Search for the cell housing the specified text and yield its [x, y] center coordinate. 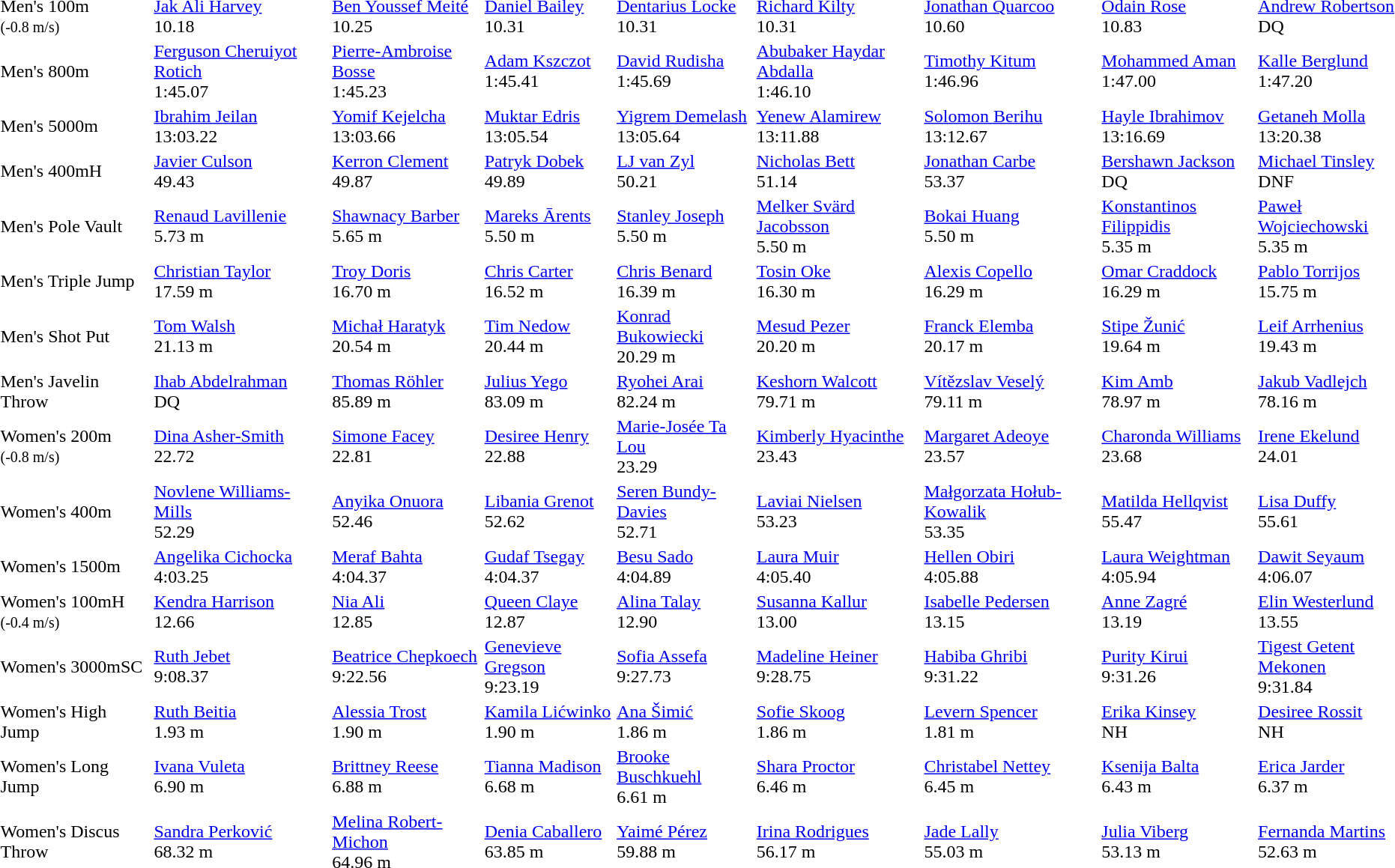
Gudaf Tsegay 4:04.37 [548, 566]
Tianna Madison 6.68 m [548, 777]
Shara Proctor 6.46 m [838, 777]
Julius Yego 83.09 m [548, 391]
Sofia Assefa 9:27.73 [685, 667]
Hellen Obiri 4:05.88 [1011, 566]
Ruth Jebet 9:08.37 [241, 667]
Beatrice Chepkoech 9:22.56 [406, 667]
Queen Claye 12.87 [548, 611]
Seren Bundy-Davies 52.71 [685, 512]
Habiba Ghribi 9:31.22 [1011, 667]
Dina Asher-Smith 22.72 [241, 446]
Bokai Huang 5.50 m [1011, 226]
Kamila Lićwinko 1.90 m [548, 722]
Yenew Alamirew 13:11.88 [838, 126]
Franck Elemba 20.17 m [1011, 336]
Konrad Bukowiecki 20.29 m [685, 336]
Ferguson Cheruiyot Rotich 1:45.07 [241, 71]
David Rudisha 1:45.69 [685, 71]
Mesud Pezer 20.20 m [838, 336]
Brooke Buschkuehl 6.61 m [685, 777]
Simone Facey 22.81 [406, 446]
Nia Ali 12.85 [406, 611]
Levern Spencer 1.81 m [1011, 722]
Brittney Reese 6.88 m [406, 777]
Mareks Ārents 5.50 m [548, 226]
Tim Nedow 20.44 m [548, 336]
Anyika Onuora 52.46 [406, 512]
Stipe Žunić 19.64 m [1178, 336]
Libania Grenot 52.62 [548, 512]
Muktar Edris 13:05.54 [548, 126]
Isabelle Pedersen 13.15 [1011, 611]
Kerron Clement 49.87 [406, 171]
Vítězslav Veselý 79.11 m [1011, 391]
Stanley Joseph 5.50 m [685, 226]
Ruth Beitia 1.93 m [241, 722]
Yomif Kejelcha 13:03.66 [406, 126]
Ibrahim Jeilan 13:03.22 [241, 126]
Troy Doris 16.70 m [406, 282]
Genevieve Gregson 9:23.19 [548, 667]
Omar Craddock 16.29 m [1178, 282]
Purity Kirui 9:31.26 [1178, 667]
Adam Kszczot 1:45.41 [548, 71]
Anne Zagré 13.19 [1178, 611]
Meraf Bahta 4:04.37 [406, 566]
Alessia Trost 1.90 m [406, 722]
Angelika Cichocka 4:03.25 [241, 566]
Mohammed Aman 1:47.00 [1178, 71]
Małgorzata Hołub-Kowalik 53.35 [1011, 512]
Kim Amb 78.97 m [1178, 391]
Bershawn Jackson DQ [1178, 171]
Nicholas Bett 51.14 [838, 171]
Tom Walsh 21.13 m [241, 336]
Keshorn Walcott 79.71 m [838, 391]
Besu Sado 4:04.89 [685, 566]
Patryk Dobek 49.89 [548, 171]
Sofie Skoog 1.86 m [838, 722]
Margaret Adeoye 23.57 [1011, 446]
Javier Culson 49.43 [241, 171]
Hayle Ibrahimov 13:16.69 [1178, 126]
Madeline Heiner 9:28.75 [838, 667]
LJ van Zyl 50.21 [685, 171]
Abubaker Haydar Abdalla 1:46.10 [838, 71]
Desiree Henry 22.88 [548, 446]
Susanna Kallur 13.00 [838, 611]
Laura Weightman 4:05.94 [1178, 566]
Melker Svärd Jacobsson 5.50 m [838, 226]
Kimberly Hyacinthe 23.43 [838, 446]
Matilda Hellqvist 55.47 [1178, 512]
Shawnacy Barber 5.65 m [406, 226]
Ryohei Arai 82.24 m [685, 391]
Jonathan Carbe 53.37 [1011, 171]
Alexis Copello 16.29 m [1011, 282]
Laviai Nielsen 53.23 [838, 512]
Chris Carter 16.52 m [548, 282]
Yigrem Demelash 13:05.64 [685, 126]
Kendra Harrison 12.66 [241, 611]
Timothy Kitum 1:46.96 [1011, 71]
Laura Muir 4:05.40 [838, 566]
Ksenija Balta 6.43 m [1178, 777]
Konstantinos Filippidis 5.35 m [1178, 226]
Ivana Vuleta 6.90 m [241, 777]
Erika Kinsey NH [1178, 722]
Christabel Nettey 6.45 m [1011, 777]
Renaud Lavillenie 5.73 m [241, 226]
Solomon Berihu 13:12.67 [1011, 126]
Marie-Josée Ta Lou 23.29 [685, 446]
Christian Taylor 17.59 m [241, 282]
Pierre-Ambroise Bosse 1:45.23 [406, 71]
Ihab Abdelrahman DQ [241, 391]
Novlene Williams-Mills 52.29 [241, 512]
Alina Talay 12.90 [685, 611]
Charonda Williams 23.68 [1178, 446]
Ana Šimić 1.86 m [685, 722]
Michał Haratyk 20.54 m [406, 336]
Chris Benard 16.39 m [685, 282]
Tosin Oke 16.30 m [838, 282]
Thomas Röhler 85.89 m [406, 391]
